Locate the cell with the specified text and output its [X, Y] center coordinate. 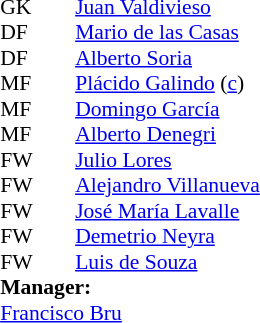
Manager: [130, 287]
José María Lavalle [168, 211]
Alberto Soria [168, 58]
Demetrio Neyra [168, 237]
Mario de las Casas [168, 33]
Domingo García [168, 109]
Plácido Galindo (c) [168, 83]
Julio Lores [168, 160]
Alberto Denegri [168, 135]
Alejandro Villanueva [168, 185]
Luis de Souza [168, 262]
